Pinpoint the cell where the given text exists, returning its [X, Y] midpoint coordinate. 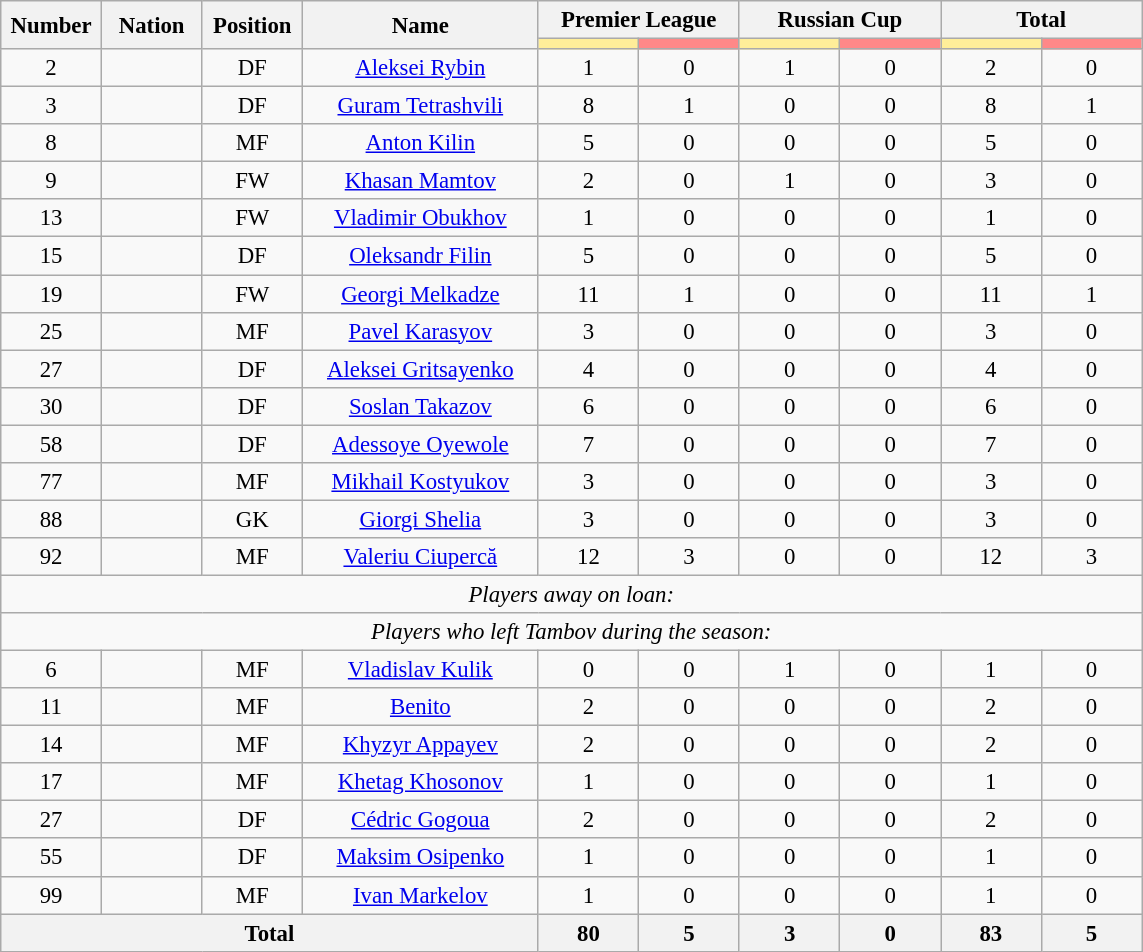
25 [52, 331]
Players away on loan: [572, 594]
30 [52, 406]
Pavel Karasyov [421, 331]
99 [52, 895]
Vladimir Obukhov [421, 219]
Adessoye Oyewole [421, 444]
14 [52, 745]
GK [252, 519]
Players who left Tambov during the season: [572, 632]
9 [52, 181]
Russian Cup [840, 20]
Ivan Markelov [421, 895]
80 [588, 933]
Valeriu Ciupercă [421, 557]
Benito [421, 707]
Guram Tetrashvili [421, 106]
Aleksei Rybin [421, 68]
Mikhail Kostyukov [421, 482]
13 [52, 219]
Khetag Khosonov [421, 782]
92 [52, 557]
88 [52, 519]
Position [252, 25]
Maksim Osipenko [421, 858]
15 [52, 256]
Oleksandr Filin [421, 256]
Giorgi Shelia [421, 519]
Nation [152, 25]
Vladislav Kulik [421, 670]
Anton Kilin [421, 143]
Cédric Gogoua [421, 820]
Premier League [638, 20]
Name [421, 25]
Soslan Takazov [421, 406]
Number [52, 25]
58 [52, 444]
17 [52, 782]
77 [52, 482]
55 [52, 858]
19 [52, 294]
Aleksei Gritsayenko [421, 369]
Khasan Mamtov [421, 181]
83 [990, 933]
Khyzyr Appayev [421, 745]
Georgi Melkadze [421, 294]
